Capture the cell that displays the provided text and extract its (X, Y) central coordinate. 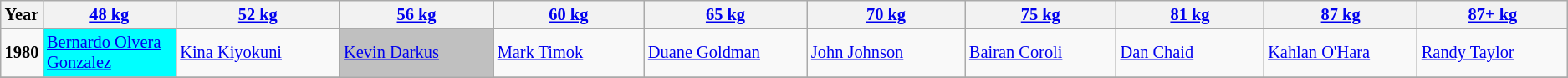
56 kg (416, 14)
Duane Goldman (726, 53)
Kina Kiyokuni (258, 53)
1980 (22, 53)
Year (22, 14)
70 kg (886, 14)
52 kg (258, 14)
65 kg (726, 14)
Bernardo Olvera Gonzalez (109, 53)
Bairan Coroli (1040, 53)
Dan Chaid (1191, 53)
75 kg (1040, 14)
John Johnson (886, 53)
87+ kg (1493, 14)
60 kg (569, 14)
48 kg (109, 14)
Kahlan O'Hara (1341, 53)
81 kg (1191, 14)
Randy Taylor (1493, 53)
87 kg (1341, 14)
Kevin Darkus (416, 53)
Mark Timok (569, 53)
